Return [x, y] of the center of cell containing provided text 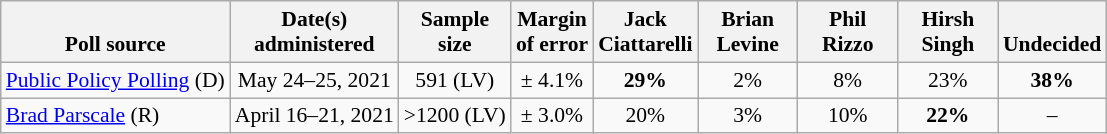
10% [848, 116]
29% [645, 80]
Poll source [116, 32]
Marginof error [552, 32]
Samplesize [455, 32]
591 (LV) [455, 80]
22% [948, 116]
23% [948, 80]
JackCiattarelli [645, 32]
PhilRizzo [848, 32]
Public Policy Polling (D) [116, 80]
>1200 (LV) [455, 116]
May 24–25, 2021 [314, 80]
Brad Parscale (R) [116, 116]
8% [848, 80]
± 3.0% [552, 116]
Date(s)administered [314, 32]
BrianLevine [748, 32]
± 4.1% [552, 80]
– [1052, 116]
Undecided [1052, 32]
38% [1052, 80]
3% [748, 116]
HirshSingh [948, 32]
20% [645, 116]
2% [748, 80]
April 16–21, 2021 [314, 116]
